Output the (X, Y) coordinate of the center of the cell containing the given text.  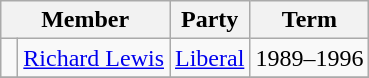
Richard Lewis (94, 58)
Term (310, 20)
Liberal (210, 58)
Party (210, 20)
1989–1996 (310, 58)
Member (86, 20)
